Pinpoint the cell where the given text exists, returning its [X, Y] midpoint coordinate. 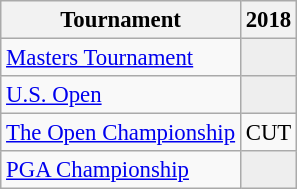
PGA Championship [121, 170]
Masters Tournament [121, 58]
CUT [268, 133]
Tournament [121, 20]
The Open Championship [121, 133]
U.S. Open [121, 95]
2018 [268, 20]
